Detect which cell encompasses the target text, then output its [x, y] center coordinate. 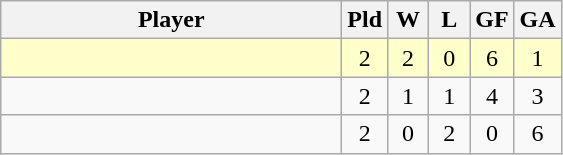
W [408, 20]
4 [492, 96]
Pld [365, 20]
Player [172, 20]
GF [492, 20]
GA [538, 20]
3 [538, 96]
L [450, 20]
